Identify which cell holds the provided text, then report its (X, Y) central coordinate. 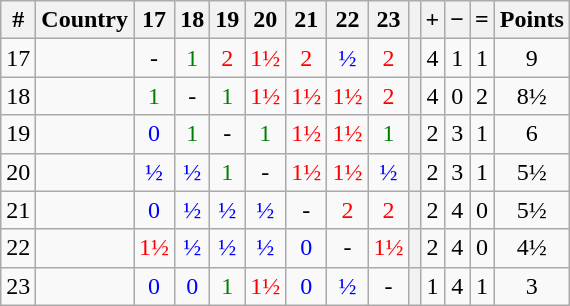
+ (432, 20)
# (18, 20)
Country (85, 20)
4½ (532, 248)
9 (532, 58)
− (458, 20)
Points (532, 20)
6 (532, 134)
8½ (532, 96)
= (482, 20)
